Pinpoint the cell where the given text exists, returning its [X, Y] midpoint coordinate. 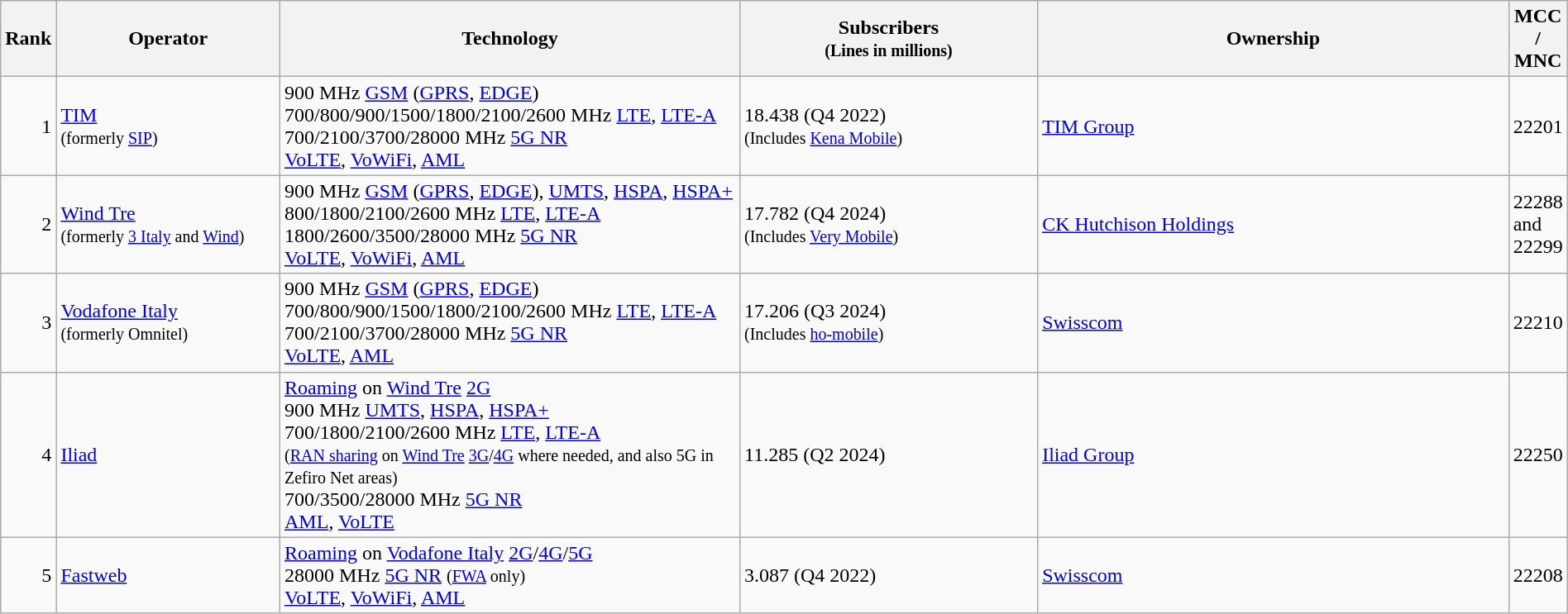
TIM(formerly SIP) [169, 126]
900 MHz GSM (GPRS, EDGE)700/800/900/1500/1800/2100/2600 MHz LTE, LTE-A700/2100/3700/28000 MHz 5G NRVoLTE, AML [510, 322]
5 [28, 575]
Fastweb [169, 575]
Vodafone Italy(formerly Omnitel) [169, 322]
4 [28, 455]
Wind Tre(formerly 3 Italy and Wind) [169, 225]
Subscribers(Lines in millions) [888, 39]
3 [28, 322]
17.206 (Q3 2024)(Includes ho-mobile) [888, 322]
22288 and 22299 [1538, 225]
Ownership [1274, 39]
TIM Group [1274, 126]
Iliad [169, 455]
Technology [510, 39]
Operator [169, 39]
11.285 (Q2 2024) [888, 455]
2 [28, 225]
3.087 (Q4 2022) [888, 575]
18.438 (Q4 2022)(Includes Kena Mobile) [888, 126]
900 MHz GSM (GPRS, EDGE)700/800/900/1500/1800/2100/2600 MHz LTE, LTE-A700/2100/3700/28000 MHz 5G NRVoLTE, VoWiFi, AML [510, 126]
MCC / MNC [1538, 39]
22208 [1538, 575]
22201 [1538, 126]
900 MHz GSM (GPRS, EDGE), UMTS, HSPA, HSPA+800/1800/2100/2600 MHz LTE, LTE-A1800/2600/3500/28000 MHz 5G NRVoLTE, VoWiFi, AML [510, 225]
Roaming on Vodafone Italy 2G/4G/5G28000 MHz 5G NR (FWA only)VoLTE, VoWiFi, AML [510, 575]
Rank [28, 39]
17.782 (Q4 2024)(Includes Very Mobile) [888, 225]
1 [28, 126]
Iliad Group [1274, 455]
22210 [1538, 322]
22250 [1538, 455]
CK Hutchison Holdings [1274, 225]
